From the cell containing the given text, extract its center point as (X, Y) coordinate. 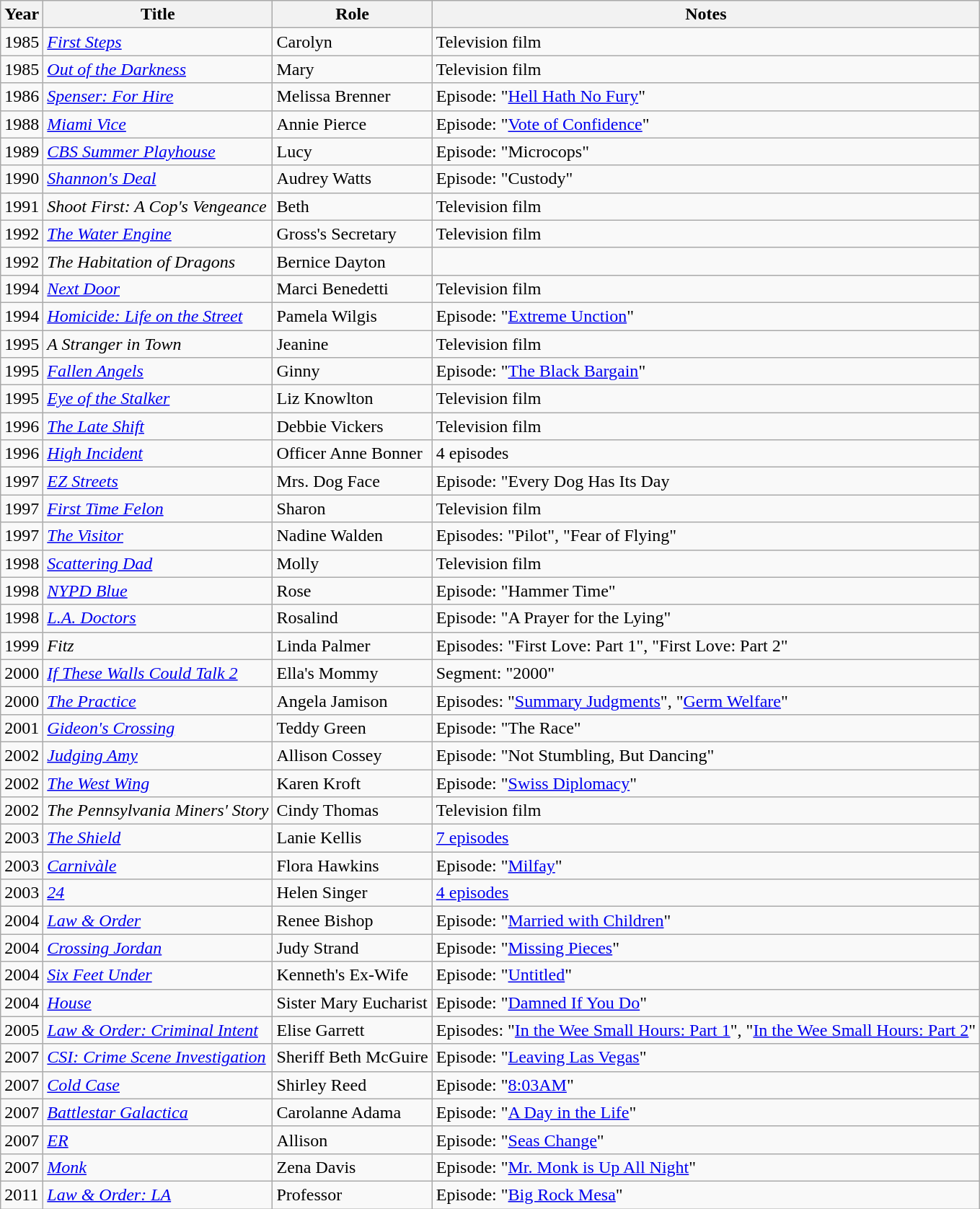
Episode: "Leaving Las Vegas" (705, 1058)
Episode: "Every Dog Has Its Day (705, 481)
Episode: "Hammer Time" (705, 591)
Sheriff Beth McGuire (352, 1058)
The Habitation of Dragons (158, 261)
Teddy Green (352, 728)
Episode: "Seas Change" (705, 1140)
Episode: "Swiss Diplomacy" (705, 783)
Law & Order: Criminal Intent (158, 1030)
The Visitor (158, 536)
Monk (158, 1167)
Law & Order: LA (158, 1195)
Lanie Kellis (352, 838)
The Late Shift (158, 426)
Episode: "Mr. Monk is Up All Night" (705, 1167)
Episode: "Damned If You Do" (705, 1003)
Episode: "A Day in the Life" (705, 1112)
1990 (22, 179)
Episode: "Untitled" (705, 975)
1991 (22, 206)
Shoot First: A Cop's Vengeance (158, 206)
Episode: "Custody" (705, 179)
Gideon's Crossing (158, 728)
ER (158, 1140)
Next Door (158, 289)
2005 (22, 1030)
High Incident (158, 454)
Carnivàle (158, 866)
Segment: "2000" (705, 673)
Helen Singer (352, 893)
24 (158, 893)
Six Feet Under (158, 975)
Cold Case (158, 1085)
Judging Amy (158, 755)
The West Wing (158, 783)
Jeanine (352, 344)
Melissa Brenner (352, 97)
Role (352, 14)
Episode: "Vote of Confidence" (705, 124)
Episode: "Milfay" (705, 866)
Professor (352, 1195)
Episodes: "First Love: Part 1", "First Love: Part 2" (705, 646)
Mrs. Dog Face (352, 481)
Allison (352, 1140)
Episode: "The Black Bargain" (705, 372)
Mary (352, 69)
Audrey Watts (352, 179)
The Pennsylvania Miners' Story (158, 811)
Flora Hawkins (352, 866)
Sharon (352, 509)
Debbie Vickers (352, 426)
Shirley Reed (352, 1085)
1989 (22, 151)
Title (158, 14)
Karen Kroft (352, 783)
Shannon's Deal (158, 179)
Year (22, 14)
Officer Anne Bonner (352, 454)
Miami Vice (158, 124)
Cindy Thomas (352, 811)
Episode: "Hell Hath No Fury" (705, 97)
Battlestar Galactica (158, 1112)
Scattering Dad (158, 563)
1988 (22, 124)
If These Walls Could Talk 2 (158, 673)
Episode: "A Prayer for the Lying" (705, 618)
Out of the Darkness (158, 69)
Episode: "The Race" (705, 728)
First Time Felon (158, 509)
House (158, 1003)
Pamela Wilgis (352, 316)
Fitz (158, 646)
Rosalind (352, 618)
Episode: "Microcops" (705, 151)
Sister Mary Eucharist (352, 1003)
Episode: "Extreme Unction" (705, 316)
Episode: "8:03AM" (705, 1085)
Episode: "Not Stumbling, But Dancing" (705, 755)
Ginny (352, 372)
Elise Garrett (352, 1030)
Fallen Angels (158, 372)
Episode: "Missing Pieces" (705, 948)
Homicide: Life on the Street (158, 316)
Episode: "Big Rock Mesa" (705, 1195)
Marci Benedetti (352, 289)
Rose (352, 591)
Law & Order (158, 920)
Nadine Walden (352, 536)
Kenneth's Ex-Wife (352, 975)
Episodes: "Summary Judgments", "Germ Welfare" (705, 700)
Judy Strand (352, 948)
The Practice (158, 700)
NYPD Blue (158, 591)
Molly (352, 563)
Renee Bishop (352, 920)
7 episodes (705, 838)
Zena Davis (352, 1167)
Beth (352, 206)
Eye of the Stalker (158, 399)
CSI: Crime Scene Investigation (158, 1058)
CBS Summer Playhouse (158, 151)
A Stranger in Town (158, 344)
The Shield (158, 838)
Episodes: "Pilot", "Fear of Flying" (705, 536)
Ella's Mommy (352, 673)
1986 (22, 97)
Episode: "Married with Children" (705, 920)
Notes (705, 14)
Bernice Dayton (352, 261)
Lucy (352, 151)
Allison Cossey (352, 755)
2001 (22, 728)
EZ Streets (158, 481)
Linda Palmer (352, 646)
2011 (22, 1195)
Annie Pierce (352, 124)
Gross's Secretary (352, 234)
Crossing Jordan (158, 948)
The Water Engine (158, 234)
Episodes: "In the Wee Small Hours: Part 1", "In the Wee Small Hours: Part 2" (705, 1030)
Liz Knowlton (352, 399)
Carolanne Adama (352, 1112)
Angela Jamison (352, 700)
1999 (22, 646)
L.A. Doctors (158, 618)
Spenser: For Hire (158, 97)
First Steps (158, 42)
Carolyn (352, 42)
